From the cell containing the given text, extract its center point as (X, Y) coordinate. 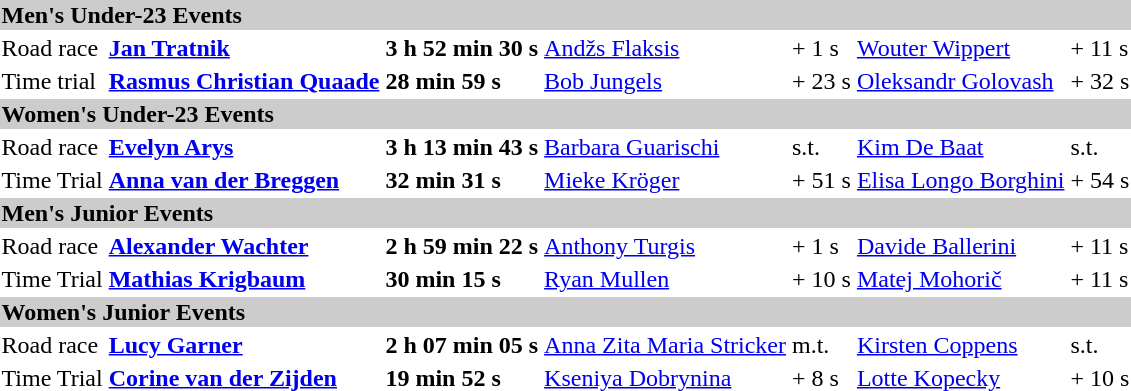
32 min 31 s (462, 180)
Andžs Flaksis (666, 48)
28 min 59 s (462, 81)
Anna Zita Maria Stricker (666, 345)
Men's Junior Events (566, 213)
Kim De Baat (960, 147)
Mathias Krigbaum (244, 279)
Oleksandr Golovash (960, 81)
Evelyn Arys (244, 147)
Matej Mohorič (960, 279)
Bob Jungels (666, 81)
2 h 07 min 05 s (462, 345)
+ 51 s (822, 180)
+ 10 s (822, 279)
Anna van der Breggen (244, 180)
Jan Tratnik (244, 48)
Barbara Guarischi (666, 147)
+ 32 s (1100, 81)
Time trial (52, 81)
Kirsten Coppens (960, 345)
2 h 59 min 22 s (462, 246)
Women's Junior Events (566, 312)
Rasmus Christian Quaade (244, 81)
m.t. (822, 345)
Ryan Mullen (666, 279)
Lucy Garner (244, 345)
Alexander Wachter (244, 246)
3 h 13 min 43 s (462, 147)
Men's Under-23 Events (566, 15)
+ 23 s (822, 81)
Elisa Longo Borghini (960, 180)
Davide Ballerini (960, 246)
Women's Under-23 Events (566, 114)
3 h 52 min 30 s (462, 48)
Wouter Wippert (960, 48)
Mieke Kröger (666, 180)
30 min 15 s (462, 279)
+ 54 s (1100, 180)
Anthony Turgis (666, 246)
